Find where the given text appears and provide that cell's center as [X, Y] coordinate. 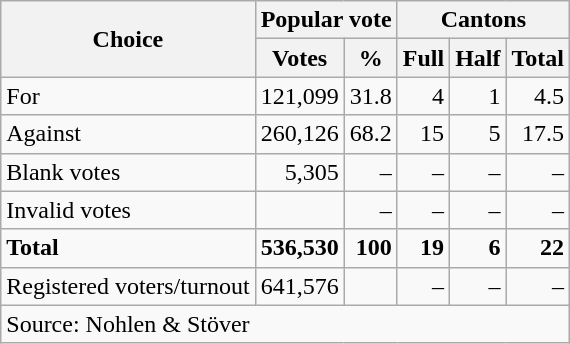
Registered voters/turnout [128, 286]
121,099 [300, 96]
260,126 [300, 134]
Popular vote [326, 20]
17.5 [538, 134]
5,305 [300, 172]
4.5 [538, 96]
536,530 [300, 248]
100 [370, 248]
5 [478, 134]
Cantons [483, 20]
Votes [300, 58]
Half [478, 58]
15 [423, 134]
Choice [128, 39]
Source: Nohlen & Stöver [286, 324]
31.8 [370, 96]
68.2 [370, 134]
4 [423, 96]
Blank votes [128, 172]
1 [478, 96]
641,576 [300, 286]
22 [538, 248]
Full [423, 58]
Against [128, 134]
19 [423, 248]
For [128, 96]
% [370, 58]
Invalid votes [128, 210]
6 [478, 248]
